Determine the [X, Y] coordinate at the center of the cell enclosing the given text.  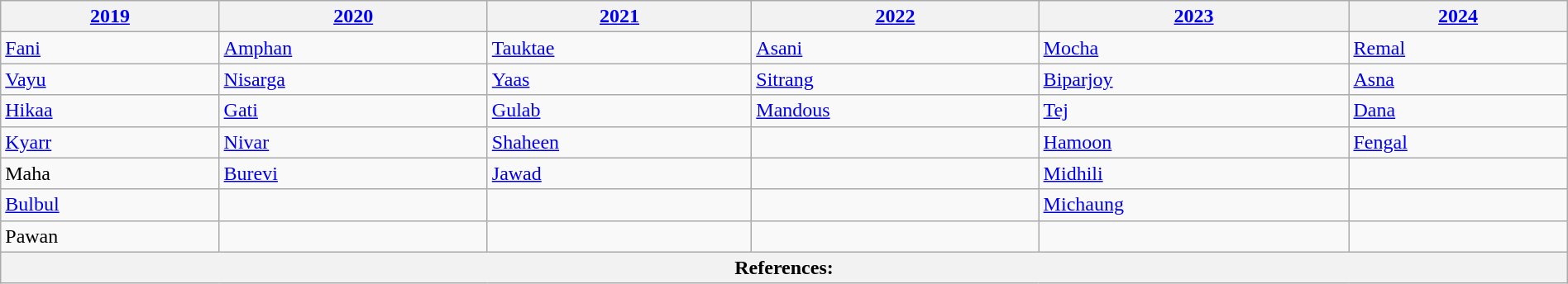
Tej [1194, 111]
Nivar [353, 142]
Sitrang [895, 79]
2022 [895, 17]
2019 [110, 17]
Mocha [1194, 48]
2023 [1194, 17]
Pawan [110, 236]
Mandous [895, 111]
Michaung [1194, 205]
Fani [110, 48]
2020 [353, 17]
Tauktae [619, 48]
Fengal [1458, 142]
Gati [353, 111]
Gulab [619, 111]
Dana [1458, 111]
Vayu [110, 79]
Hamoon [1194, 142]
Nisarga [353, 79]
Kyarr [110, 142]
Hikaa [110, 111]
Biparjoy [1194, 79]
Asani [895, 48]
Remal [1458, 48]
Amphan [353, 48]
Maha [110, 173]
Bulbul [110, 205]
References: [784, 267]
Burevi [353, 173]
Jawad [619, 173]
Midhili [1194, 173]
Shaheen [619, 142]
2021 [619, 17]
Yaas [619, 79]
Asna [1458, 79]
2024 [1458, 17]
